For the text-containing cell, return its midpoint in (X, Y) coordinate format. 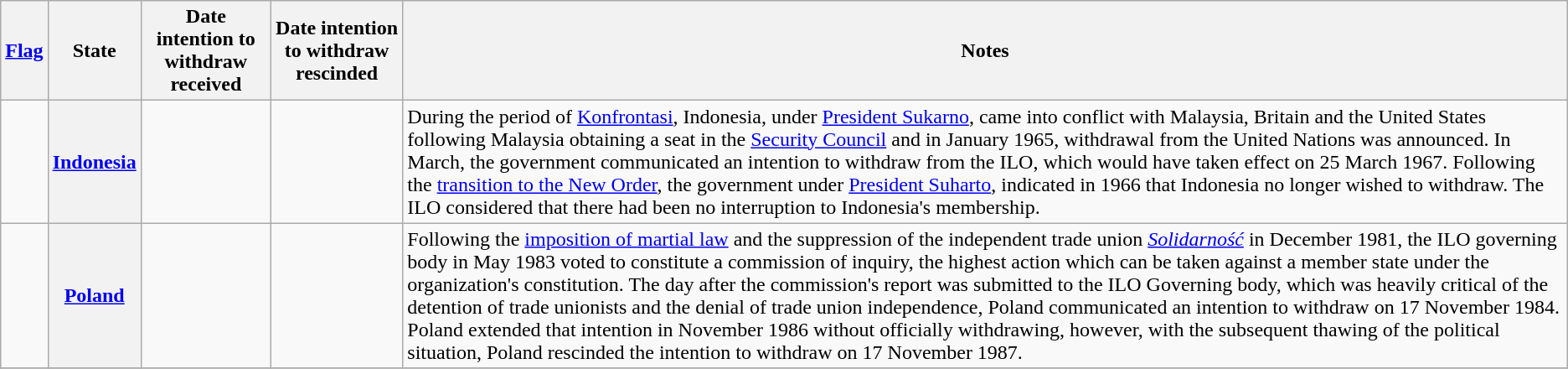
State (94, 50)
Poland (94, 295)
Notes (985, 50)
Indonesia (94, 162)
Flag (24, 50)
Date intention to withdraw received (206, 50)
Date intention to withdraw rescinded (337, 50)
